For the text-containing cell, return its midpoint in (x, y) coordinate format. 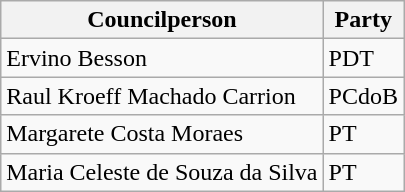
PDT (363, 58)
Councilperson (162, 20)
Margarete Costa Moraes (162, 134)
Party (363, 20)
Maria Celeste de Souza da Silva (162, 172)
Raul Kroeff Machado Carrion (162, 96)
Ervino Besson (162, 58)
PCdoB (363, 96)
